Return [X, Y] of the center of cell containing provided text 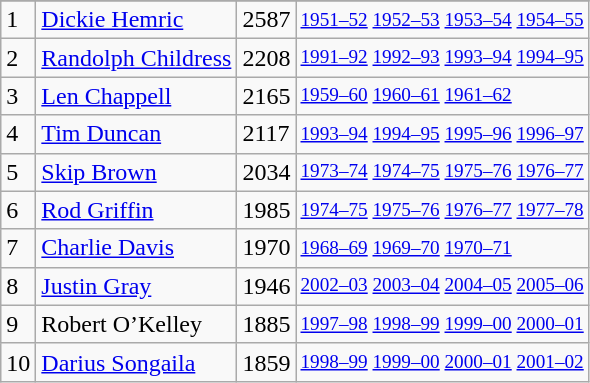
5 [18, 172]
4 [18, 134]
Darius Songaila [136, 362]
1 [18, 20]
7 [18, 248]
Randolph Childress [136, 58]
1991–92 1992–93 1993–94 1994–95 [442, 58]
9 [18, 324]
1946 [266, 286]
2208 [266, 58]
1885 [266, 324]
Len Chappell [136, 96]
1859 [266, 362]
1993–94 1994–95 1995–96 1996–97 [442, 134]
1985 [266, 210]
2 [18, 58]
2034 [266, 172]
Skip Brown [136, 172]
1959–60 1960–61 1961–62 [442, 96]
1973–74 1974–75 1975–76 1976–77 [442, 172]
Justin Gray [136, 286]
2117 [266, 134]
Dickie Hemric [136, 20]
6 [18, 210]
2002–03 2003–04 2004–05 2005–06 [442, 286]
2165 [266, 96]
1968–69 1969–70 1970–71 [442, 248]
Tim Duncan [136, 134]
Rod Griffin [136, 210]
10 [18, 362]
1997–98 1998–99 1999–00 2000–01 [442, 324]
1970 [266, 248]
1974–75 1975–76 1976–77 1977–78 [442, 210]
1951–52 1952–53 1953–54 1954–55 [442, 20]
3 [18, 96]
1998–99 1999–00 2000–01 2001–02 [442, 362]
Charlie Davis [136, 248]
Robert O’Kelley [136, 324]
8 [18, 286]
2587 [266, 20]
